Output the (x, y) coordinate of the center of the cell containing the given text.  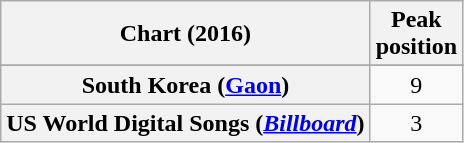
Chart (2016) (186, 34)
Peakposition (416, 34)
3 (416, 123)
9 (416, 85)
South Korea (Gaon) (186, 85)
US World Digital Songs (Billboard) (186, 123)
